Return [X, Y] of the center of cell containing provided text 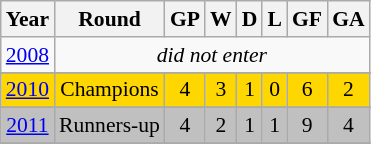
GP [185, 19]
L [274, 19]
GA [348, 19]
Round [110, 19]
6 [307, 90]
GF [307, 19]
0 [274, 90]
W [221, 19]
9 [307, 126]
Champions [110, 90]
2011 [28, 126]
did not enter [212, 55]
D [250, 19]
Runners-up [110, 126]
2010 [28, 90]
2008 [28, 55]
3 [221, 90]
Year [28, 19]
